Output the (X, Y) coordinate of the center of the cell containing the given text.  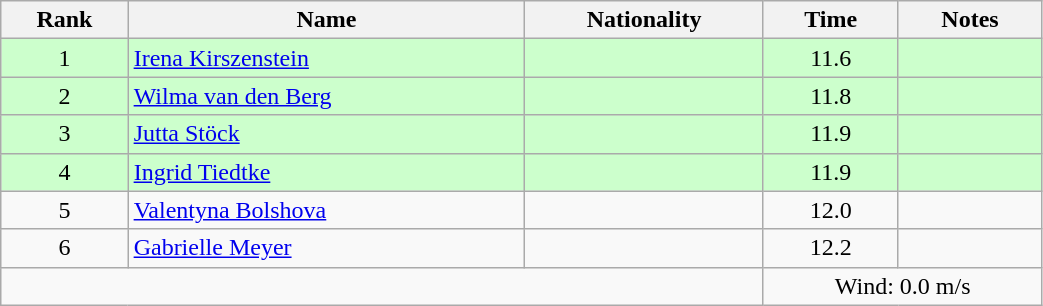
Nationality (644, 20)
5 (64, 210)
Wind: 0.0 m/s (902, 286)
12.0 (830, 210)
4 (64, 172)
12.2 (830, 248)
Notes (970, 20)
3 (64, 134)
11.6 (830, 58)
Name (326, 20)
Time (830, 20)
Wilma van den Berg (326, 96)
Jutta Stöck (326, 134)
11.8 (830, 96)
6 (64, 248)
2 (64, 96)
Valentyna Bolshova (326, 210)
Ingrid Tiedtke (326, 172)
1 (64, 58)
Irena Kirszenstein (326, 58)
Gabrielle Meyer (326, 248)
Rank (64, 20)
